Detect which cell encompasses the target text, then output its (X, Y) center coordinate. 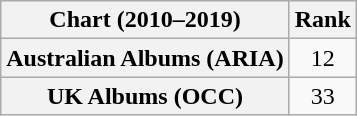
Australian Albums (ARIA) (145, 58)
12 (322, 58)
33 (322, 96)
UK Albums (OCC) (145, 96)
Rank (322, 20)
Chart (2010–2019) (145, 20)
